Detect which cell encompasses the target text, then output its (x, y) center coordinate. 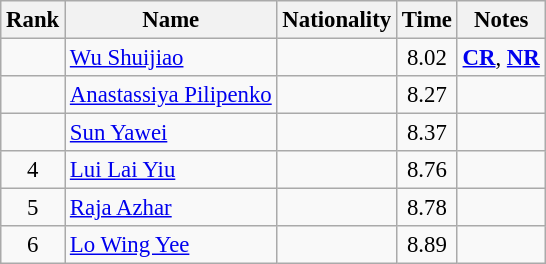
Raja Azhar (171, 208)
8.27 (426, 95)
6 (33, 245)
Rank (33, 20)
Lui Lai Yiu (171, 170)
8.89 (426, 245)
8.02 (426, 58)
5 (33, 208)
8.37 (426, 133)
8.78 (426, 208)
Wu Shuijiao (171, 58)
Name (171, 20)
Notes (501, 20)
Nationality (336, 20)
8.76 (426, 170)
4 (33, 170)
Time (426, 20)
Anastassiya Pilipenko (171, 95)
Lo Wing Yee (171, 245)
CR, NR (501, 58)
Sun Yawei (171, 133)
